For the text-containing cell, return its midpoint in (X, Y) coordinate format. 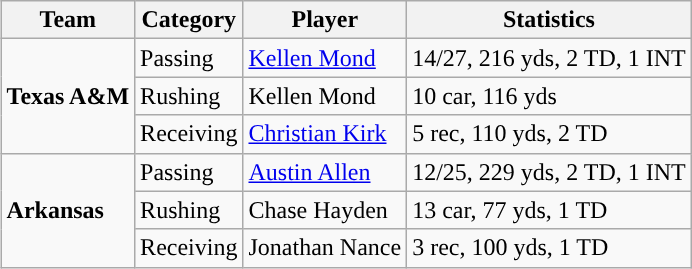
Texas A&M (68, 96)
Team (68, 20)
Christian Kirk (325, 134)
Austin Allen (325, 172)
Chase Hayden (325, 210)
Category (189, 20)
13 car, 77 yds, 1 TD (550, 210)
Player (325, 20)
Jonathan Nance (325, 248)
12/25, 229 yds, 2 TD, 1 INT (550, 172)
Statistics (550, 20)
3 rec, 100 yds, 1 TD (550, 248)
5 rec, 110 yds, 2 TD (550, 134)
14/27, 216 yds, 2 TD, 1 INT (550, 58)
10 car, 116 yds (550, 96)
Arkansas (68, 210)
